Determine the [x, y] coordinate at the center of the cell enclosing the given text.  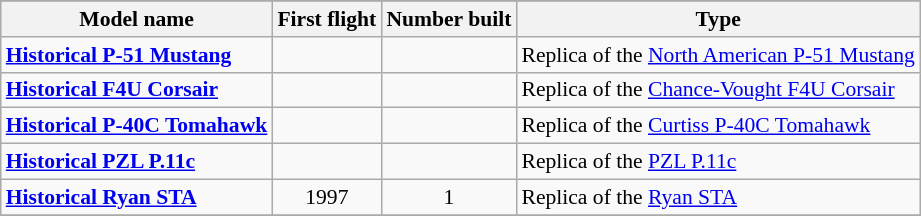
Historical P-51 Mustang [137, 55]
Replica of the Chance-Vought F4U Corsair [718, 90]
First flight [326, 19]
Historical F4U Corsair [137, 90]
Replica of the Curtiss P-40C Tomahawk [718, 126]
Historical P-40C Tomahawk [137, 126]
Model name [137, 19]
Number built [448, 19]
Replica of the Ryan STA [718, 197]
1997 [326, 197]
Replica of the PZL P.11c [718, 162]
Historical PZL P.11c [137, 162]
Historical Ryan STA [137, 197]
1 [448, 197]
Type [718, 19]
Replica of the North American P-51 Mustang [718, 55]
